From the cell containing the given text, extract its center point as [x, y] coordinate. 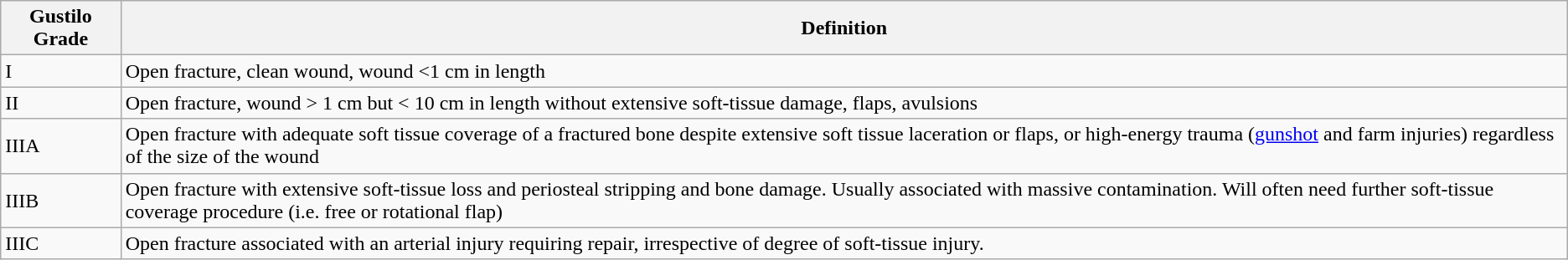
Open fracture, clean wound, wound <1 cm in length [844, 71]
Open fracture associated with an arterial injury requiring repair, irrespective of degree of soft-tissue injury. [844, 243]
IIIA [60, 145]
I [60, 71]
IIIC [60, 243]
II [60, 103]
Definition [844, 28]
IIIB [60, 201]
Open fracture, wound > 1 cm but < 10 cm in length without extensive soft-tissue damage, flaps, avulsions [844, 103]
Gustilo Grade [60, 28]
